Capture the cell that displays the provided text and extract its (X, Y) central coordinate. 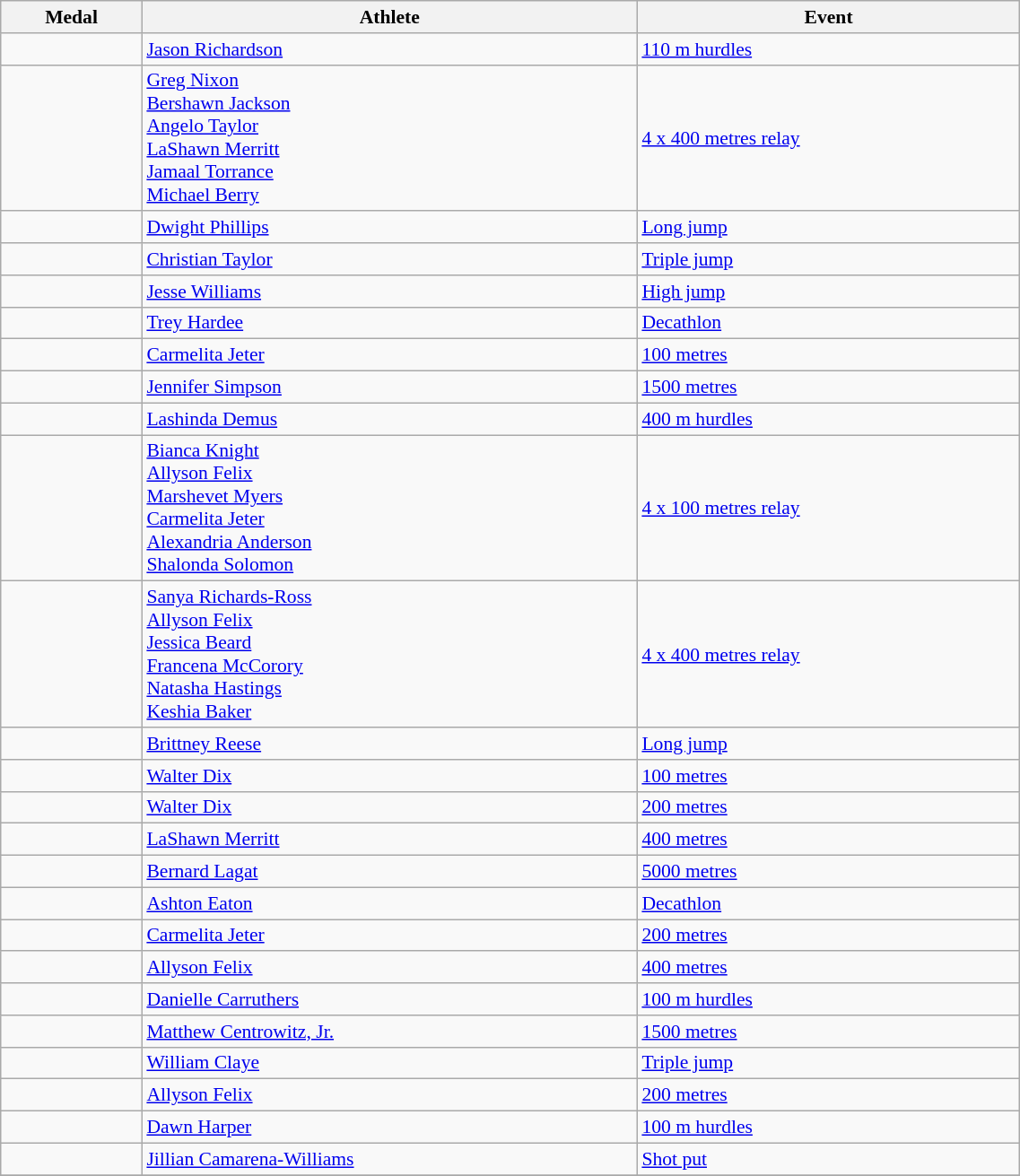
Bernard Lagat (389, 872)
Lashinda Demus (389, 419)
Dawn Harper (389, 1128)
400 m hurdles (828, 419)
High jump (828, 292)
5000 metres (828, 872)
Event (828, 17)
4 x 100 metres relay (828, 508)
Danielle Carruthers (389, 999)
Jillian Camarena-Williams (389, 1159)
Medal (72, 17)
Shot put (828, 1159)
William Claye (389, 1063)
Greg NixonBershawn JacksonAngelo TaylorLaShawn MerrittJamaal TorranceMichael Berry (389, 138)
Jason Richardson (389, 49)
Jesse Williams (389, 292)
Bianca KnightAllyson FelixMarshevet MyersCarmelita JeterAlexandria AndersonShalonda Solomon (389, 508)
Athlete (389, 17)
Christian Taylor (389, 259)
Ashton Eaton (389, 903)
LaShawn Merritt (389, 840)
Jennifer Simpson (389, 388)
Dwight Phillips (389, 228)
Brittney Reese (389, 744)
Trey Hardee (389, 323)
Matthew Centrowitz, Jr. (389, 1032)
Sanya Richards-RossAllyson FelixJessica BeardFrancena McCororyNatasha HastingsKeshia Baker (389, 655)
110 m hurdles (828, 49)
